Capture the cell that displays the provided text and extract its (X, Y) central coordinate. 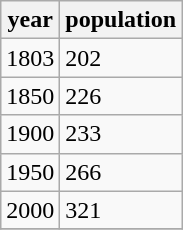
202 (121, 58)
1900 (30, 134)
1850 (30, 96)
321 (121, 210)
1950 (30, 172)
266 (121, 172)
2000 (30, 210)
226 (121, 96)
year (30, 20)
population (121, 20)
1803 (30, 58)
233 (121, 134)
